Identify which cell holds the provided text, then report its [X, Y] central coordinate. 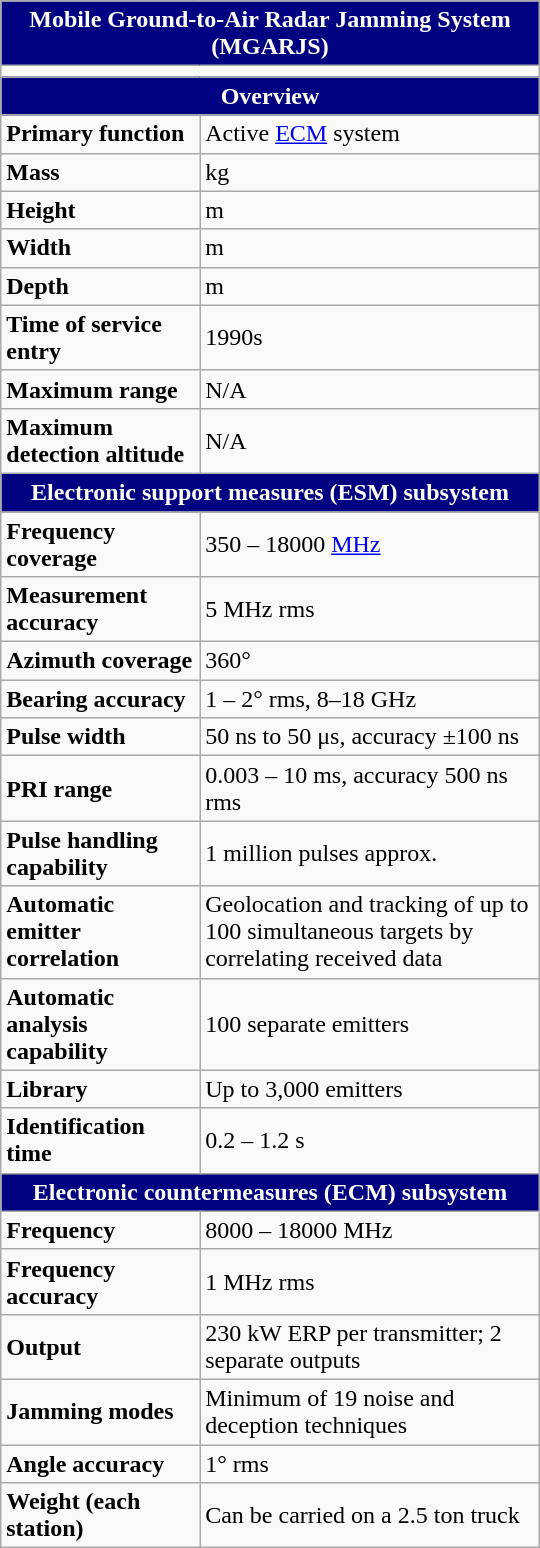
Frequency coverage [100, 544]
8000 – 18000 MHz [370, 1230]
Jamming modes [100, 1412]
5 MHz rms [370, 610]
Up to 3,000 emitters [370, 1089]
Maximum range [100, 389]
Time of service entry [100, 338]
360° [370, 661]
kg [370, 172]
Library [100, 1089]
Pulse handling capability [100, 854]
Minimum of 19 noise and deception techniques [370, 1412]
Azimuth coverage [100, 661]
Height [100, 210]
Active ECM system [370, 134]
50 ns to 50 μs, accuracy ±100 ns [370, 737]
100 separate emitters [370, 1024]
Automatic emitter correlation [100, 932]
1990s [370, 338]
Pulse width [100, 737]
0.003 – 10 ms, accuracy 500 ns rms [370, 788]
1 million pulses approx. [370, 854]
Weight (each station) [100, 1516]
Can be carried on a 2.5 ton truck [370, 1516]
Measurement accuracy [100, 610]
Automatic analysis capability [100, 1024]
1° rms [370, 1463]
Frequency accuracy [100, 1282]
Mass [100, 172]
Geolocation and tracking of up to 100 simultaneous targets by correlating received data [370, 932]
Frequency [100, 1230]
Bearing accuracy [100, 699]
Maximum detection altitude [100, 440]
Identification time [100, 1140]
Output [100, 1346]
Primary function [100, 134]
Depth [100, 286]
Electronic support measures (ESM) subsystem [270, 492]
0.2 – 1.2 s [370, 1140]
Electronic countermeasures (ECM) subsystem [270, 1192]
Mobile Ground-to-Air Radar Jamming System (MGARJS) [270, 34]
PRI range [100, 788]
1 – 2° rms, 8–18 GHz [370, 699]
Overview [270, 96]
1 MHz rms [370, 1282]
350 – 18000 MHz [370, 544]
Angle accuracy [100, 1463]
230 kW ERP per transmitter; 2 separate outputs [370, 1346]
Width [100, 248]
